Scan for the cell matching the given text and deliver its (X, Y) coordinate at center. 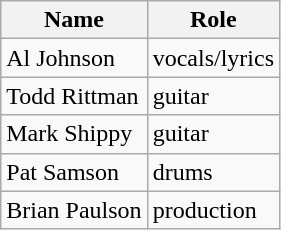
vocals/lyrics (213, 58)
Todd Rittman (74, 96)
drums (213, 172)
production (213, 210)
Name (74, 20)
Role (213, 20)
Mark Shippy (74, 134)
Pat Samson (74, 172)
Brian Paulson (74, 210)
Al Johnson (74, 58)
